Search for the cell housing the specified text and yield its (x, y) center coordinate. 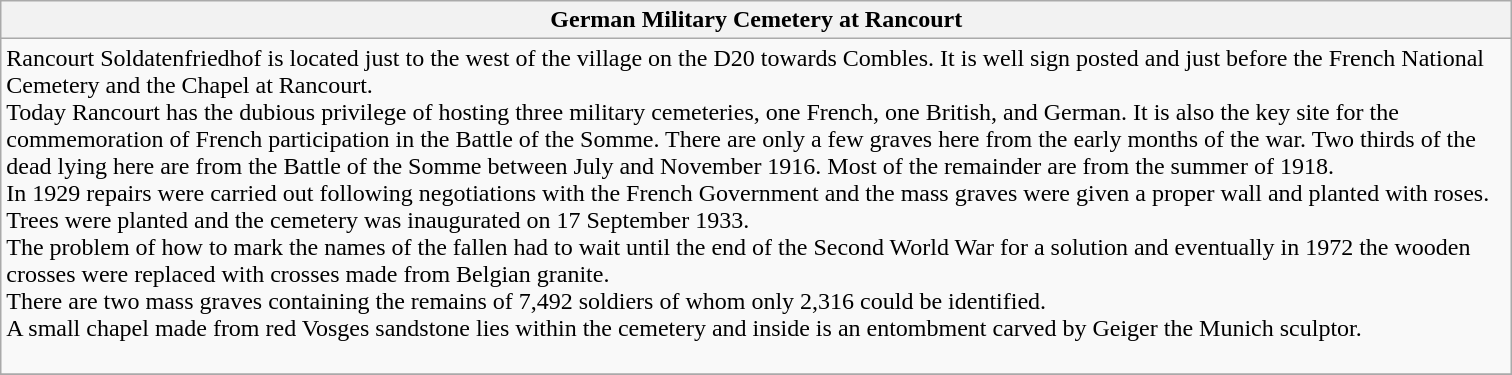
German Military Cemetery at Rancourt (756, 20)
